Pinpoint the cell where the given text exists, returning its (X, Y) midpoint coordinate. 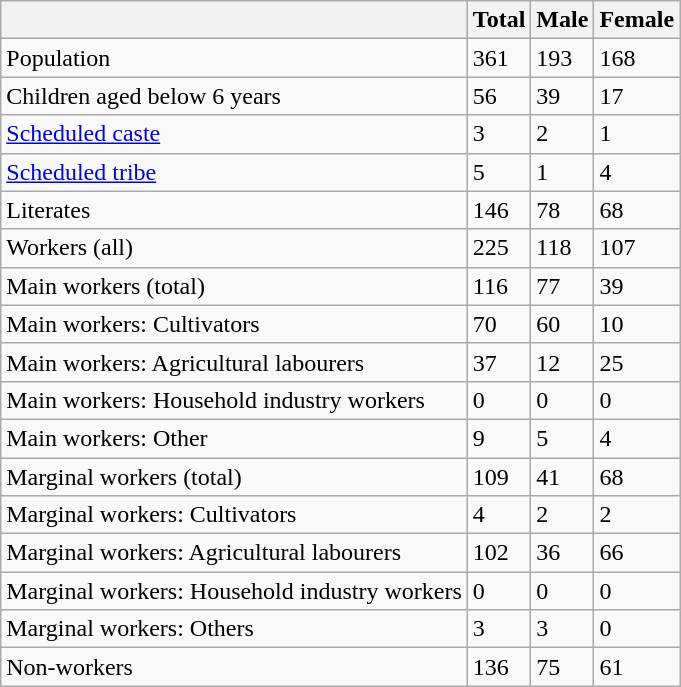
Marginal workers: Agricultural labourers (234, 553)
Marginal workers: Others (234, 629)
118 (562, 248)
Non-workers (234, 667)
Scheduled tribe (234, 172)
Main workers: Agricultural labourers (234, 362)
25 (637, 362)
10 (637, 324)
Marginal workers (total) (234, 477)
Main workers: Other (234, 438)
78 (562, 210)
77 (562, 286)
Main workers: Cultivators (234, 324)
41 (562, 477)
193 (562, 58)
116 (499, 286)
75 (562, 667)
Marginal workers: Household industry workers (234, 591)
168 (637, 58)
70 (499, 324)
Scheduled caste (234, 134)
61 (637, 667)
9 (499, 438)
225 (499, 248)
107 (637, 248)
17 (637, 96)
Workers (all) (234, 248)
Main workers (total) (234, 286)
102 (499, 553)
37 (499, 362)
Male (562, 20)
56 (499, 96)
146 (499, 210)
Total (499, 20)
12 (562, 362)
Female (637, 20)
Literates (234, 210)
36 (562, 553)
Population (234, 58)
60 (562, 324)
Children aged below 6 years (234, 96)
Main workers: Household industry workers (234, 400)
Marginal workers: Cultivators (234, 515)
361 (499, 58)
66 (637, 553)
136 (499, 667)
109 (499, 477)
